Find where the given text appears and provide that cell's center as [x, y] coordinate. 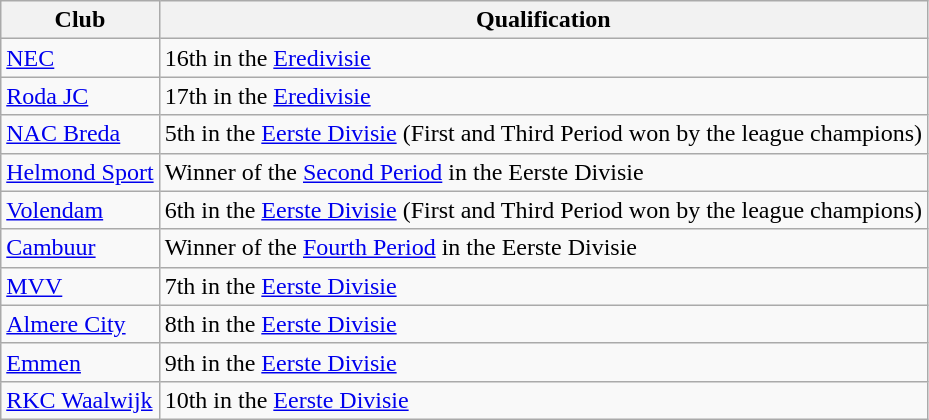
17th in the Eredivisie [543, 96]
Cambuur [80, 248]
Winner of the Fourth Period in the Eerste Divisie [543, 248]
NAC Breda [80, 134]
9th in the Eerste Divisie [543, 362]
10th in the Eerste Divisie [543, 400]
Emmen [80, 362]
Helmond Sport [80, 172]
Club [80, 20]
7th in the Eerste Divisie [543, 286]
RKC Waalwijk [80, 400]
Roda JC [80, 96]
Volendam [80, 210]
Winner of the Second Period in the Eerste Divisie [543, 172]
16th in the Eredivisie [543, 58]
6th in the Eerste Divisie (First and Third Period won by the league champions) [543, 210]
MVV [80, 286]
NEC [80, 58]
8th in the Eerste Divisie [543, 324]
5th in the Eerste Divisie (First and Third Period won by the league champions) [543, 134]
Qualification [543, 20]
Almere City [80, 324]
